Locate the cell with the specified text and output its (X, Y) center coordinate. 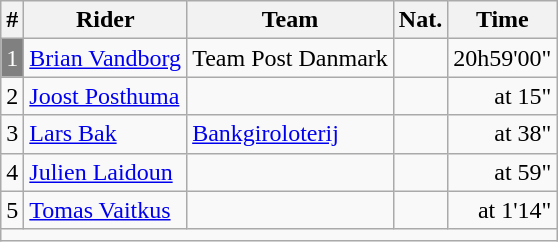
at 1'14" (502, 210)
Time (502, 20)
4 (12, 172)
Brian Vandborg (106, 58)
Tomas Vaitkus (106, 210)
Joost Posthuma (106, 96)
at 38" (502, 134)
20h59'00" (502, 58)
Bankgiroloterij (290, 134)
1 (12, 58)
Lars Bak (106, 134)
2 (12, 96)
3 (12, 134)
at 15" (502, 96)
Team Post Danmark (290, 58)
Julien Laidoun (106, 172)
Team (290, 20)
Nat. (420, 20)
5 (12, 210)
at 59" (502, 172)
# (12, 20)
Rider (106, 20)
